Provide the [x, y] coordinate of the cell's center where the given text is located.  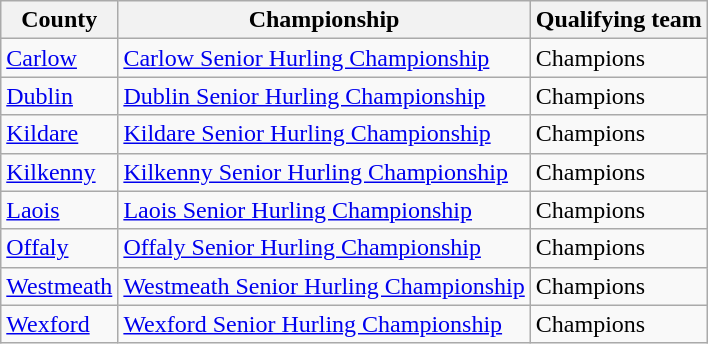
Westmeath [60, 286]
Dublin Senior Hurling Championship [324, 96]
Kilkenny Senior Hurling Championship [324, 172]
Dublin [60, 96]
Wexford [60, 324]
Kildare [60, 134]
Offaly Senior Hurling Championship [324, 248]
Kilkenny [60, 172]
Offaly [60, 248]
Qualifying team [618, 20]
Carlow Senior Hurling Championship [324, 58]
Laois [60, 210]
Championship [324, 20]
Kildare Senior Hurling Championship [324, 134]
Wexford Senior Hurling Championship [324, 324]
Laois Senior Hurling Championship [324, 210]
Westmeath Senior Hurling Championship [324, 286]
Carlow [60, 58]
County [60, 20]
